Output the (X, Y) coordinate of the center of the cell containing the given text.  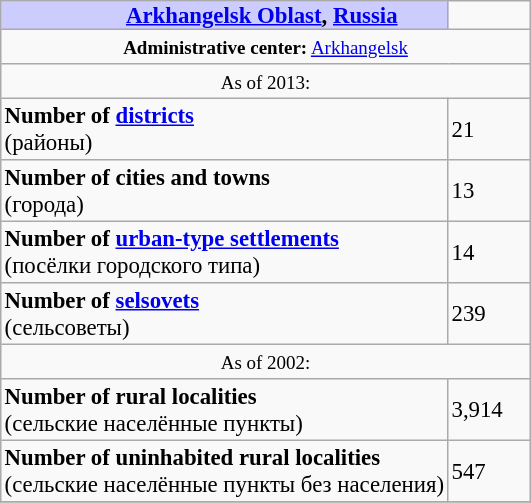
3,914 (489, 410)
Number of uninhabited rural localities(сельские населённые пункты без населения) (224, 471)
21 (489, 129)
239 (489, 314)
Administrative center: Arkhangelsk (266, 46)
As of 2002: (266, 361)
As of 2013: (266, 81)
547 (489, 471)
13 (489, 191)
Number of selsovets(сельсоветы) (224, 314)
Arkhangelsk Oblast, Russia (224, 15)
14 (489, 252)
Number of districts(районы) (224, 129)
Number of cities and towns(города) (224, 191)
Number of urban-type settlements(посёлки городского типа) (224, 252)
Number of rural localities(сельские населённые пункты) (224, 410)
